Locate the cell with the specified text and output its (x, y) center coordinate. 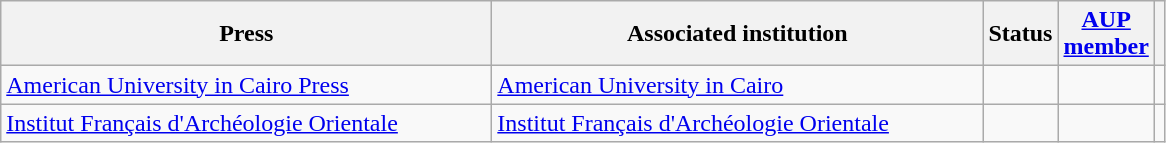
AUPmember (1106, 34)
Associated institution (738, 34)
American University in Cairo Press (246, 85)
Press (246, 34)
Status (1020, 34)
American University in Cairo (738, 85)
